Pinpoint the cell where the given text exists, returning its (x, y) midpoint coordinate. 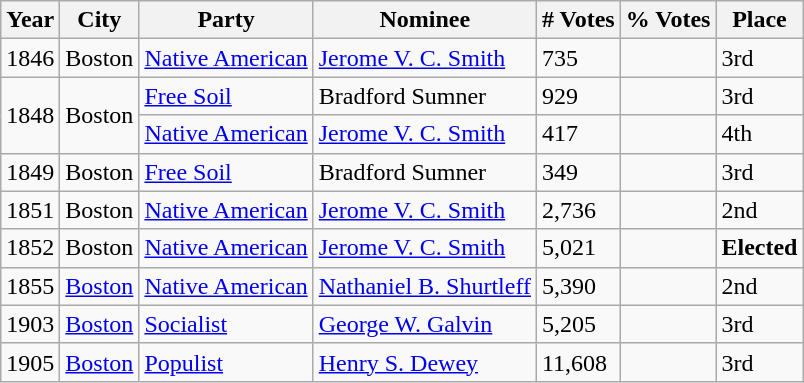
4th (760, 134)
349 (578, 172)
% Votes (668, 20)
1846 (30, 58)
5,021 (578, 248)
George W. Galvin (424, 324)
Place (760, 20)
1852 (30, 248)
Nominee (424, 20)
1848 (30, 115)
Nathaniel B. Shurtleff (424, 286)
417 (578, 134)
929 (578, 96)
1855 (30, 286)
Elected (760, 248)
Henry S. Dewey (424, 362)
5,205 (578, 324)
Socialist (226, 324)
1851 (30, 210)
1903 (30, 324)
Party (226, 20)
City (100, 20)
# Votes (578, 20)
1905 (30, 362)
2,736 (578, 210)
1849 (30, 172)
735 (578, 58)
Year (30, 20)
11,608 (578, 362)
5,390 (578, 286)
Populist (226, 362)
